From the cell containing the given text, extract its center point as (x, y) coordinate. 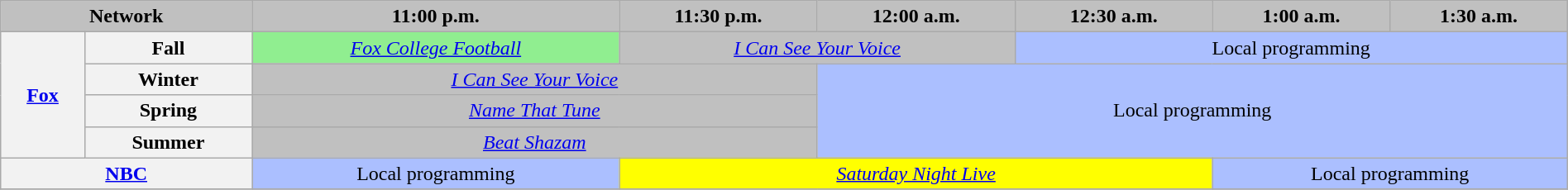
1:00 a.m. (1301, 17)
Name That Tune (535, 111)
Saturday Night Live (916, 173)
Spring (168, 111)
Winter (168, 79)
11:00 p.m. (437, 17)
Fox (43, 95)
Summer (168, 142)
12:30 a.m. (1113, 17)
12:00 a.m. (916, 17)
Fox College Football (437, 48)
NBC (127, 173)
11:30 p.m. (718, 17)
Network (127, 17)
1:30 a.m. (1479, 17)
Fall (168, 48)
Beat Shazam (535, 142)
